For the text-containing cell, return its midpoint in (X, Y) coordinate format. 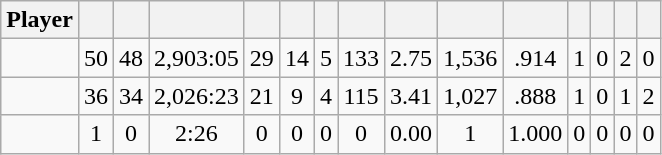
2:26 (197, 134)
14 (296, 58)
133 (362, 58)
4 (326, 96)
2,903:05 (197, 58)
115 (362, 96)
29 (262, 58)
Player (40, 20)
48 (132, 58)
2,026:23 (197, 96)
50 (96, 58)
0.00 (412, 134)
.914 (536, 58)
36 (96, 96)
1,536 (470, 58)
5 (326, 58)
34 (132, 96)
1,027 (470, 96)
2.75 (412, 58)
21 (262, 96)
3.41 (412, 96)
.888 (536, 96)
1.000 (536, 134)
9 (296, 96)
